From the cell containing the given text, extract its center point as [x, y] coordinate. 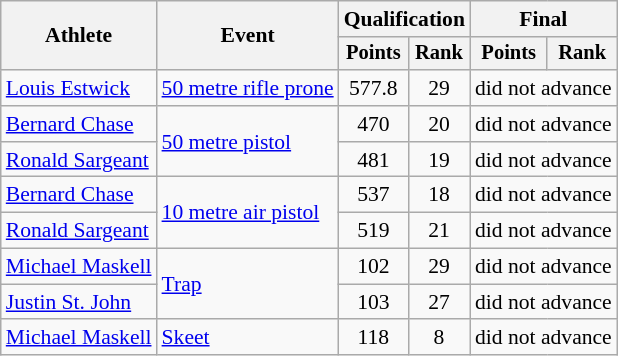
27 [439, 302]
103 [374, 302]
8 [439, 338]
Qualification [404, 19]
537 [374, 195]
10 metre air pistol [248, 212]
470 [374, 124]
Final [544, 19]
519 [374, 231]
50 metre rifle prone [248, 88]
20 [439, 124]
19 [439, 160]
Skeet [248, 338]
Justin St. John [79, 302]
Event [248, 36]
Louis Estwick [79, 88]
481 [374, 160]
21 [439, 231]
577.8 [374, 88]
Trap [248, 284]
18 [439, 195]
Athlete [79, 36]
118 [374, 338]
102 [374, 267]
50 metre pistol [248, 142]
